Pinpoint the cell where the given text exists, returning its (x, y) midpoint coordinate. 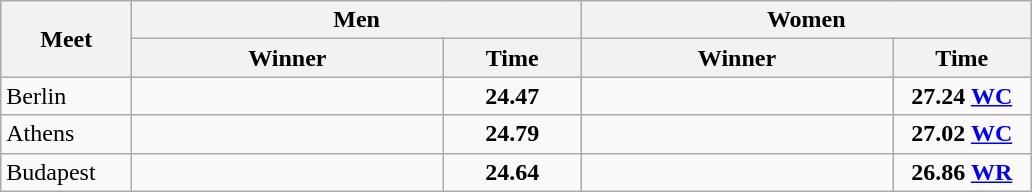
Athens (66, 134)
Women (806, 20)
Berlin (66, 96)
Budapest (66, 172)
27.24 WC (962, 96)
24.79 (512, 134)
26.86 WR (962, 172)
Meet (66, 39)
24.64 (512, 172)
27.02 WC (962, 134)
Men (357, 20)
24.47 (512, 96)
